Locate the cell with the specified text and output its [X, Y] center coordinate. 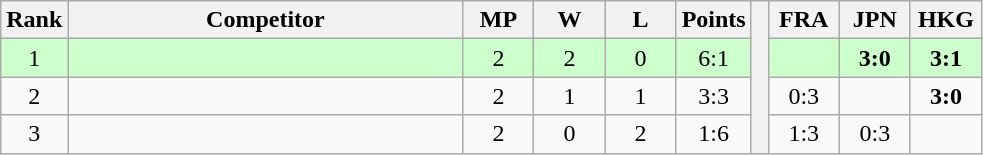
MP [498, 20]
W [570, 20]
Rank [34, 20]
3:1 [946, 58]
L [640, 20]
FRA [804, 20]
HKG [946, 20]
3:3 [714, 96]
Competitor [266, 20]
1:3 [804, 134]
3 [34, 134]
1:6 [714, 134]
JPN [874, 20]
Points [714, 20]
6:1 [714, 58]
